Output the (x, y) coordinate of the center of the cell containing the given text.  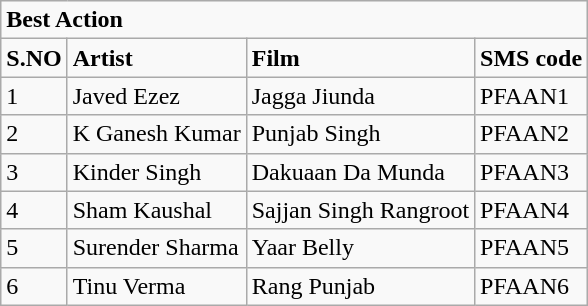
Rang Punjab (360, 286)
K Ganesh Kumar (156, 134)
Film (360, 58)
PFAAN3 (532, 172)
PFAAN2 (532, 134)
Yaar Belly (360, 248)
Dakuaan Da Munda (360, 172)
SMS code (532, 58)
Best Action (294, 20)
PFAAN4 (532, 210)
6 (34, 286)
PFAAN5 (532, 248)
S.NO (34, 58)
Kinder Singh (156, 172)
Punjab Singh (360, 134)
Javed Ezez (156, 96)
PFAAN1 (532, 96)
Jagga Jiunda (360, 96)
Sajjan Singh Rangroot (360, 210)
5 (34, 248)
Surender Sharma (156, 248)
Artist (156, 58)
2 (34, 134)
Tinu Verma (156, 286)
PFAAN6 (532, 286)
1 (34, 96)
4 (34, 210)
3 (34, 172)
Sham Kaushal (156, 210)
